Capture the cell that displays the provided text and extract its [x, y] central coordinate. 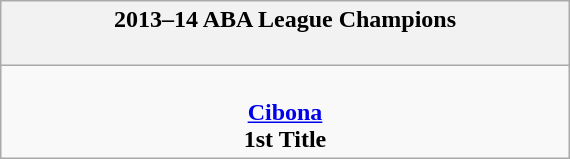
2013–14 ABA League Champions [284, 34]
Cibona1st Title [284, 112]
